Detect which cell encompasses the target text, then output its [x, y] center coordinate. 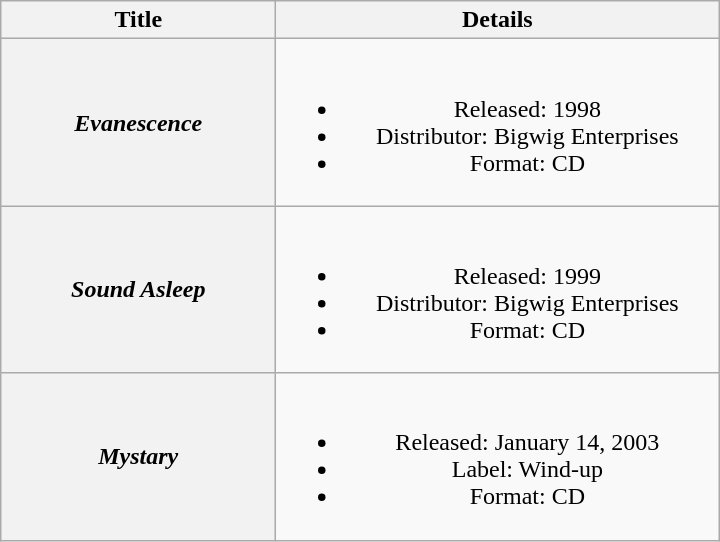
Released: January 14, 2003Label: Wind-upFormat: CD [498, 456]
Details [498, 20]
Released: 1999Distributor: Bigwig EnterprisesFormat: CD [498, 290]
Title [138, 20]
Evanescence [138, 122]
Sound Asleep [138, 290]
Mystary [138, 456]
Released: 1998Distributor: Bigwig EnterprisesFormat: CD [498, 122]
